Extract the [X, Y] coordinate from the center of the cell holding the provided text.  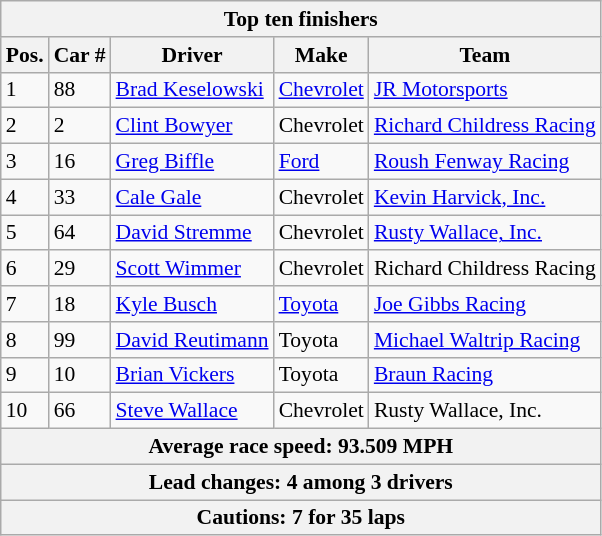
8 [25, 340]
Cale Gale [192, 197]
JR Motorsports [485, 90]
Pos. [25, 55]
33 [80, 197]
Car # [80, 55]
Clint Bowyer [192, 126]
Team [485, 55]
Top ten finishers [301, 19]
Average race speed: 93.509 MPH [301, 447]
99 [80, 340]
7 [25, 304]
Joe Gibbs Racing [485, 304]
David Reutimann [192, 340]
Braun Racing [485, 375]
Michael Waltrip Racing [485, 340]
Brian Vickers [192, 375]
3 [25, 162]
Lead changes: 4 among 3 drivers [301, 482]
Cautions: 7 for 35 laps [301, 518]
Ford [322, 162]
29 [80, 269]
Brad Keselowski [192, 90]
5 [25, 233]
1 [25, 90]
Greg Biffle [192, 162]
64 [80, 233]
David Stremme [192, 233]
Driver [192, 55]
Roush Fenway Racing [485, 162]
66 [80, 411]
Scott Wimmer [192, 269]
Steve Wallace [192, 411]
4 [25, 197]
Make [322, 55]
6 [25, 269]
Kevin Harvick, Inc. [485, 197]
16 [80, 162]
88 [80, 90]
18 [80, 304]
9 [25, 375]
Kyle Busch [192, 304]
